For the text-containing cell, return its midpoint in (X, Y) coordinate format. 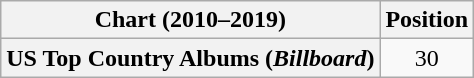
Chart (2010–2019) (190, 20)
30 (427, 58)
US Top Country Albums (Billboard) (190, 58)
Position (427, 20)
